Output the (X, Y) coordinate of the center of the cell containing the given text.  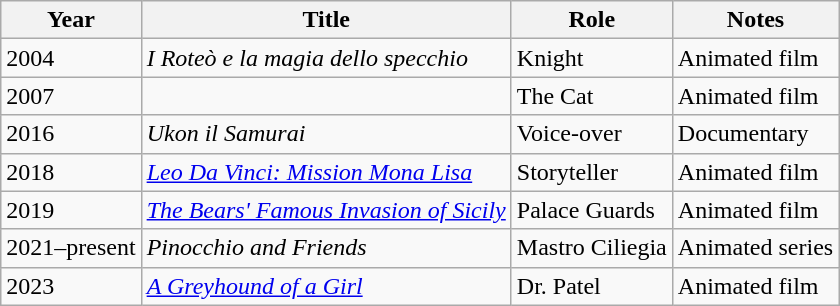
Documentary (755, 134)
2023 (71, 286)
2018 (71, 172)
2004 (71, 58)
Dr. Patel (592, 286)
2016 (71, 134)
The Cat (592, 96)
Notes (755, 20)
Pinocchio and Friends (326, 248)
Role (592, 20)
2019 (71, 210)
Ukon il Samurai (326, 134)
2021–present (71, 248)
Mastro Ciliegia (592, 248)
Leo Da Vinci: Mission Mona Lisa (326, 172)
I Roteò e la magia dello specchio (326, 58)
Palace Guards (592, 210)
Year (71, 20)
The Bears' Famous Invasion of Sicily (326, 210)
A Greyhound of a Girl (326, 286)
Title (326, 20)
Voice-over (592, 134)
Storyteller (592, 172)
2007 (71, 96)
Knight (592, 58)
Animated series (755, 248)
